Determine the (X, Y) coordinate at the center of the cell enclosing the given text.  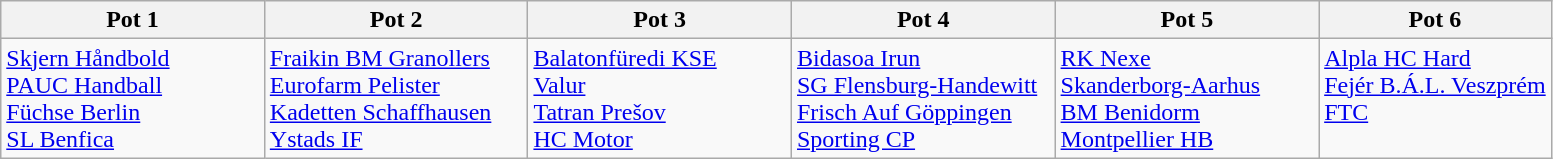
Bidasoa Irun SG Flensburg-Handewitt Frisch Auf Göppingen Sporting CP (923, 98)
RK Nexe Skanderborg-Aarhus BM Benidorm Montpellier HB (1187, 98)
Pot 6 (1436, 20)
Alpla HC Hard Fejér B.Á.L. Veszprém FTC (1436, 98)
Pot 5 (1187, 20)
Pot 1 (133, 20)
Pot 2 (396, 20)
Pot 3 (660, 20)
Fraikin BM Granollers Eurofarm Pelister Kadetten Schaffhausen Ystads IF (396, 98)
Skjern Håndbold PAUC Handball Füchse Berlin SL Benfica (133, 98)
Balatonfüredi KSE Valur Tatran Prešov HC Motor (660, 98)
Pot 4 (923, 20)
